Provide the (X, Y) coordinate of the cell's center where the given text is located.  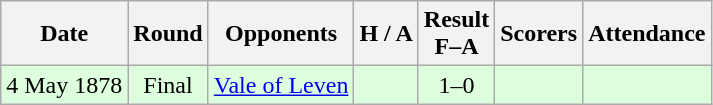
Round (168, 34)
ResultF–A (456, 34)
Opponents (281, 34)
Final (168, 85)
Date (64, 34)
Scorers (539, 34)
1–0 (456, 85)
Vale of Leven (281, 85)
4 May 1878 (64, 85)
H / A (386, 34)
Attendance (647, 34)
